Output the [X, Y] coordinate of the center of the cell containing the given text.  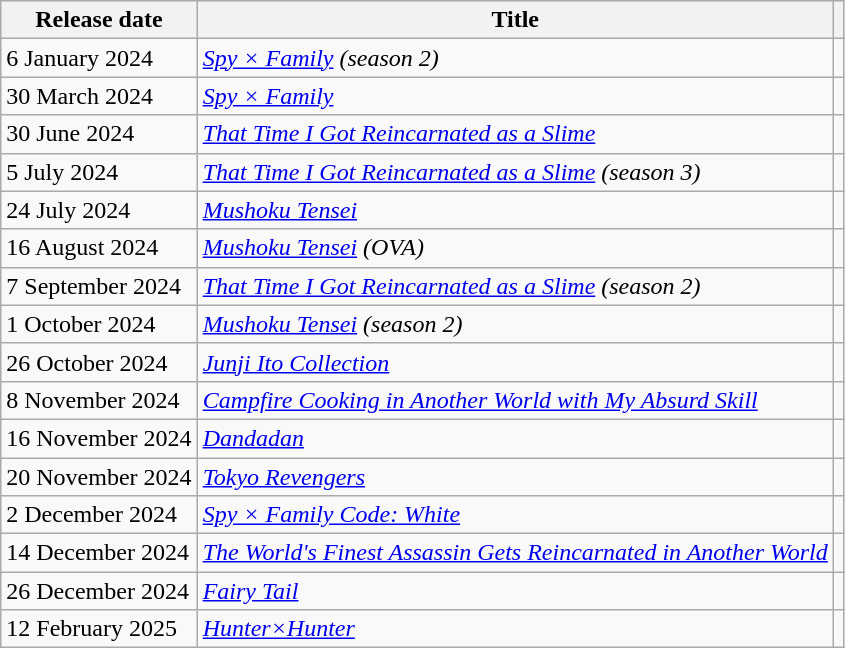
That Time I Got Reincarnated as a Slime [515, 134]
Spy × Family (season 2) [515, 58]
16 August 2024 [99, 248]
Hunter×Hunter [515, 629]
8 November 2024 [99, 400]
Dandadan [515, 438]
1 October 2024 [99, 324]
12 February 2025 [99, 629]
Title [515, 20]
6 January 2024 [99, 58]
Spy × Family [515, 96]
2 December 2024 [99, 515]
24 July 2024 [99, 210]
16 November 2024 [99, 438]
30 June 2024 [99, 134]
Spy × Family Code: White [515, 515]
26 December 2024 [99, 591]
30 March 2024 [99, 96]
That Time I Got Reincarnated as a Slime (season 2) [515, 286]
26 October 2024 [99, 362]
20 November 2024 [99, 477]
That Time I Got Reincarnated as a Slime (season 3) [515, 172]
Fairy Tail [515, 591]
Junji Ito Collection [515, 362]
Tokyo Revengers [515, 477]
14 December 2024 [99, 553]
Campfire Cooking in Another World with My Absurd Skill [515, 400]
Mushoku Tensei (season 2) [515, 324]
The World's Finest Assassin Gets Reincarnated in Another World [515, 553]
Release date [99, 20]
Mushoku Tensei (OVA) [515, 248]
5 July 2024 [99, 172]
Mushoku Tensei [515, 210]
7 September 2024 [99, 286]
